Identify which cell holds the provided text, then report its (x, y) central coordinate. 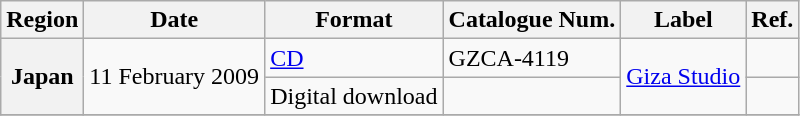
Japan (42, 77)
GZCA-4119 (532, 58)
Digital download (354, 96)
Format (354, 20)
Giza Studio (684, 77)
Ref. (772, 20)
CD (354, 58)
Catalogue Num. (532, 20)
11 February 2009 (174, 77)
Label (684, 20)
Region (42, 20)
Date (174, 20)
